From the cell containing the given text, extract its center point as [X, Y] coordinate. 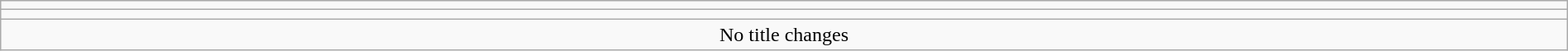
No title changes [784, 35]
